From the cell containing the given text, extract its center point as [x, y] coordinate. 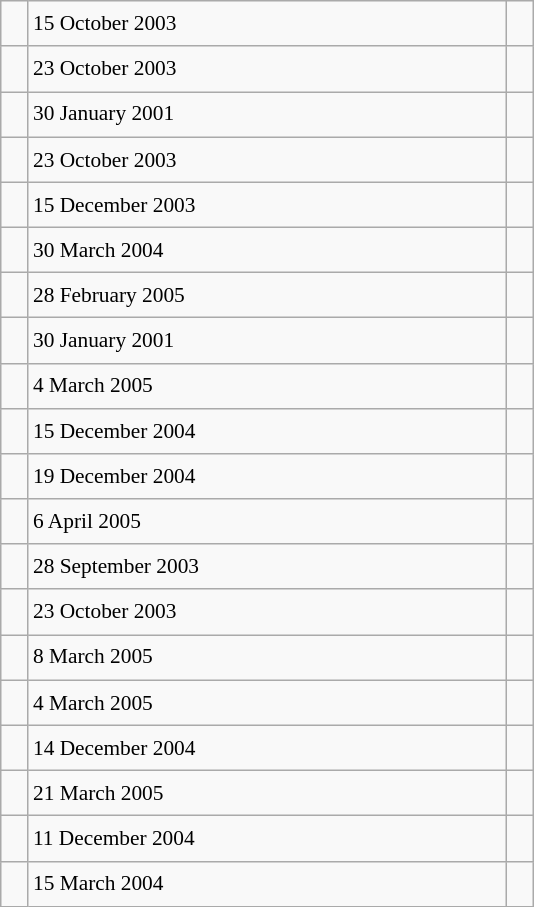
8 March 2005 [267, 658]
15 December 2003 [267, 204]
28 September 2003 [267, 566]
15 March 2004 [267, 884]
11 December 2004 [267, 838]
21 March 2005 [267, 792]
6 April 2005 [267, 522]
19 December 2004 [267, 476]
28 February 2005 [267, 296]
15 December 2004 [267, 430]
30 March 2004 [267, 250]
15 October 2003 [267, 24]
14 December 2004 [267, 748]
